Find where the given text appears and provide that cell's center as (x, y) coordinate. 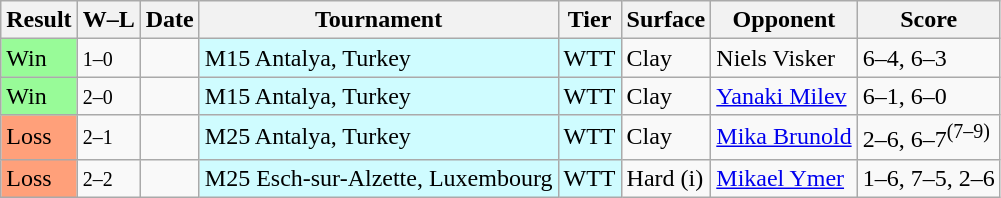
2–6, 6–7(7–9) (928, 138)
Mikael Ymer (784, 178)
1–0 (108, 58)
Tier (590, 20)
1–6, 7–5, 2–6 (928, 178)
Opponent (784, 20)
2–2 (108, 178)
Date (170, 20)
Hard (i) (666, 178)
Score (928, 20)
Tournament (378, 20)
6–4, 6–3 (928, 58)
Surface (666, 20)
Mika Brunold (784, 138)
Yanaki Milev (784, 96)
6–1, 6–0 (928, 96)
M25 Esch-sur-Alzette, Luxembourg (378, 178)
2–0 (108, 96)
Niels Visker (784, 58)
2–1 (108, 138)
M25 Antalya, Turkey (378, 138)
Result (39, 20)
W–L (108, 20)
